Detect which cell encompasses the target text, then output its [X, Y] center coordinate. 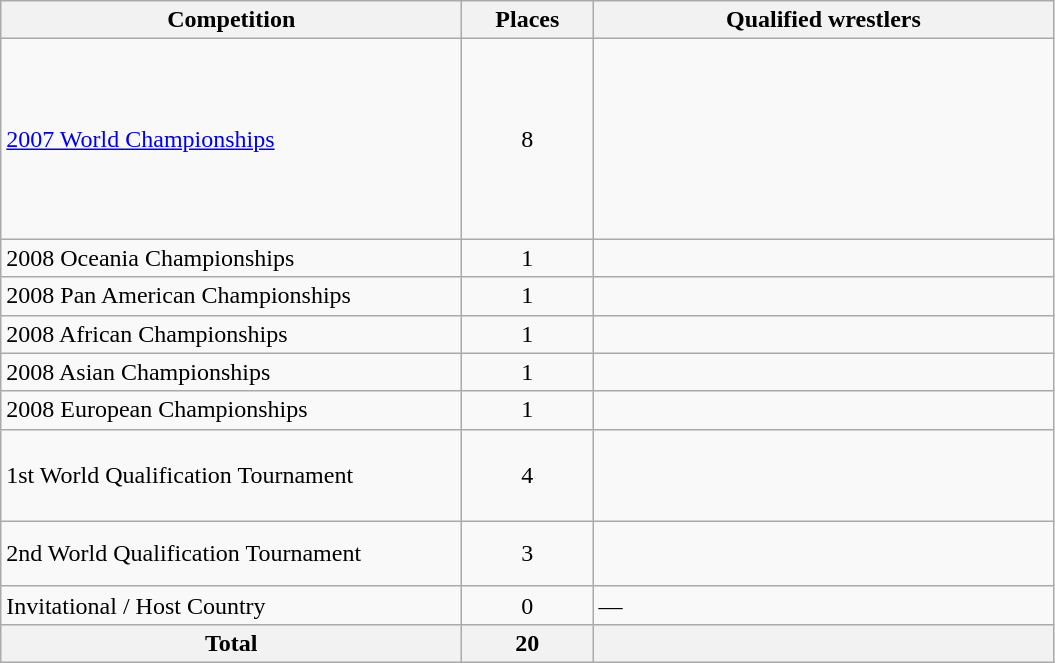
8 [528, 139]
2008 Asian Championships [232, 372]
1st World Qualification Tournament [232, 475]
2008 African Championships [232, 334]
Places [528, 20]
Invitational / Host Country [232, 605]
2008 Oceania Championships [232, 258]
Competition [232, 20]
3 [528, 554]
2nd World Qualification Tournament [232, 554]
2007 World Championships [232, 139]
2008 Pan American Championships [232, 296]
— [824, 605]
0 [528, 605]
20 [528, 643]
4 [528, 475]
Total [232, 643]
Qualified wrestlers [824, 20]
2008 European Championships [232, 410]
